Return the (X, Y) coordinate for the center point of the cell that contains the specified text.  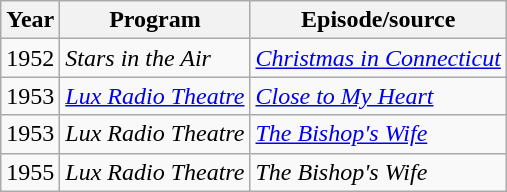
Stars in the Air (155, 58)
Episode/source (378, 20)
Program (155, 20)
1955 (30, 172)
Christmas in Connecticut (378, 58)
Close to My Heart (378, 96)
Year (30, 20)
1952 (30, 58)
